Capture the cell that displays the provided text and extract its (x, y) central coordinate. 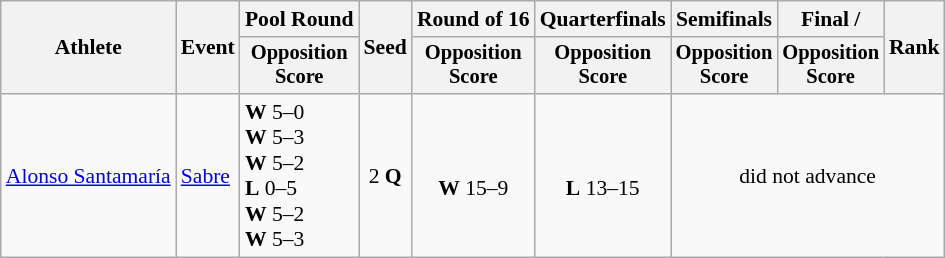
Pool Round (300, 19)
Sabre (208, 176)
Quarterfinals (603, 19)
Semifinals (724, 19)
W 5–0 W 5–3 W 5–2 L 0–5 W 5–2 W 5–3 (300, 176)
Event (208, 48)
Athlete (88, 48)
Rank (914, 48)
W 15–9 (474, 176)
2 Q (386, 176)
Final / (830, 19)
Seed (386, 48)
Round of 16 (474, 19)
Alonso Santamaría (88, 176)
did not advance (808, 176)
L 13–15 (603, 176)
